Search for the cell housing the specified text and yield its (x, y) center coordinate. 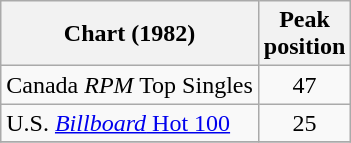
Peakposition (304, 34)
U.S. Billboard Hot 100 (130, 123)
25 (304, 123)
47 (304, 85)
Chart (1982) (130, 34)
Canada RPM Top Singles (130, 85)
